Extract the [X, Y] coordinate from the center of the cell holding the provided text.  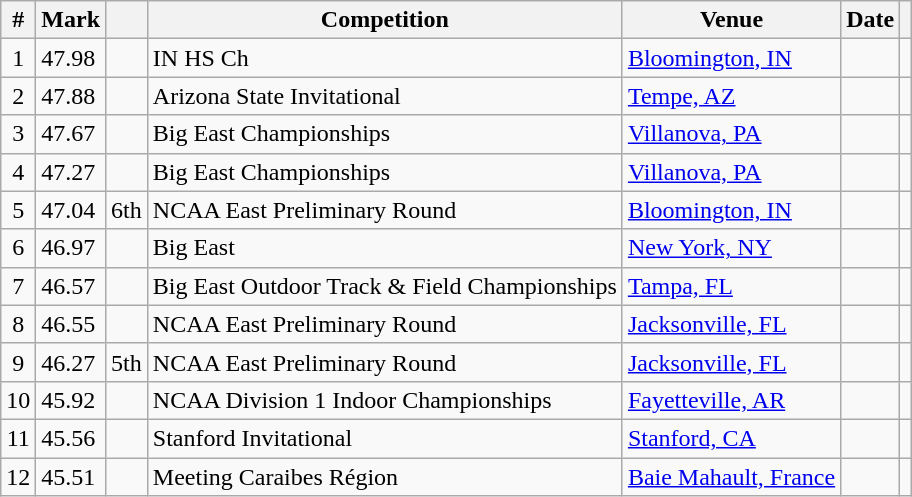
46.57 [71, 286]
# [18, 20]
Fayetteville, AR [731, 400]
3 [18, 134]
2 [18, 96]
5 [18, 210]
Meeting Caraibes Région [384, 477]
NCAA Division 1 Indoor Championships [384, 400]
Stanford Invitational [384, 438]
47.04 [71, 210]
45.51 [71, 477]
Arizona State Invitational [384, 96]
47.98 [71, 58]
47.67 [71, 134]
5th [127, 362]
Big East [384, 248]
Stanford, CA [731, 438]
47.27 [71, 172]
1 [18, 58]
45.56 [71, 438]
10 [18, 400]
Big East Outdoor Track & Field Championships [384, 286]
6 [18, 248]
6th [127, 210]
9 [18, 362]
IN HS Ch [384, 58]
Mark [71, 20]
Date [870, 20]
7 [18, 286]
46.97 [71, 248]
46.55 [71, 324]
47.88 [71, 96]
Tempe, AZ [731, 96]
Competition [384, 20]
4 [18, 172]
45.92 [71, 400]
12 [18, 477]
Tampa, FL [731, 286]
New York, NY [731, 248]
46.27 [71, 362]
Venue [731, 20]
8 [18, 324]
11 [18, 438]
Baie Mahault, France [731, 477]
